Provide the [X, Y] coordinate of the cell's center where the given text is located.  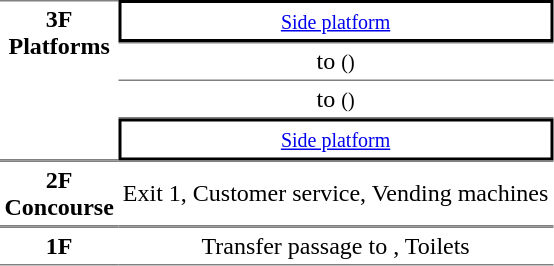
3FPlatforms [59, 80]
2FConcourse [59, 193]
Transfer passage to , Toilets [335, 246]
Exit 1, Customer service, Vending machines [335, 193]
1F [59, 246]
